Pinpoint the cell where the given text exists, returning its (X, Y) midpoint coordinate. 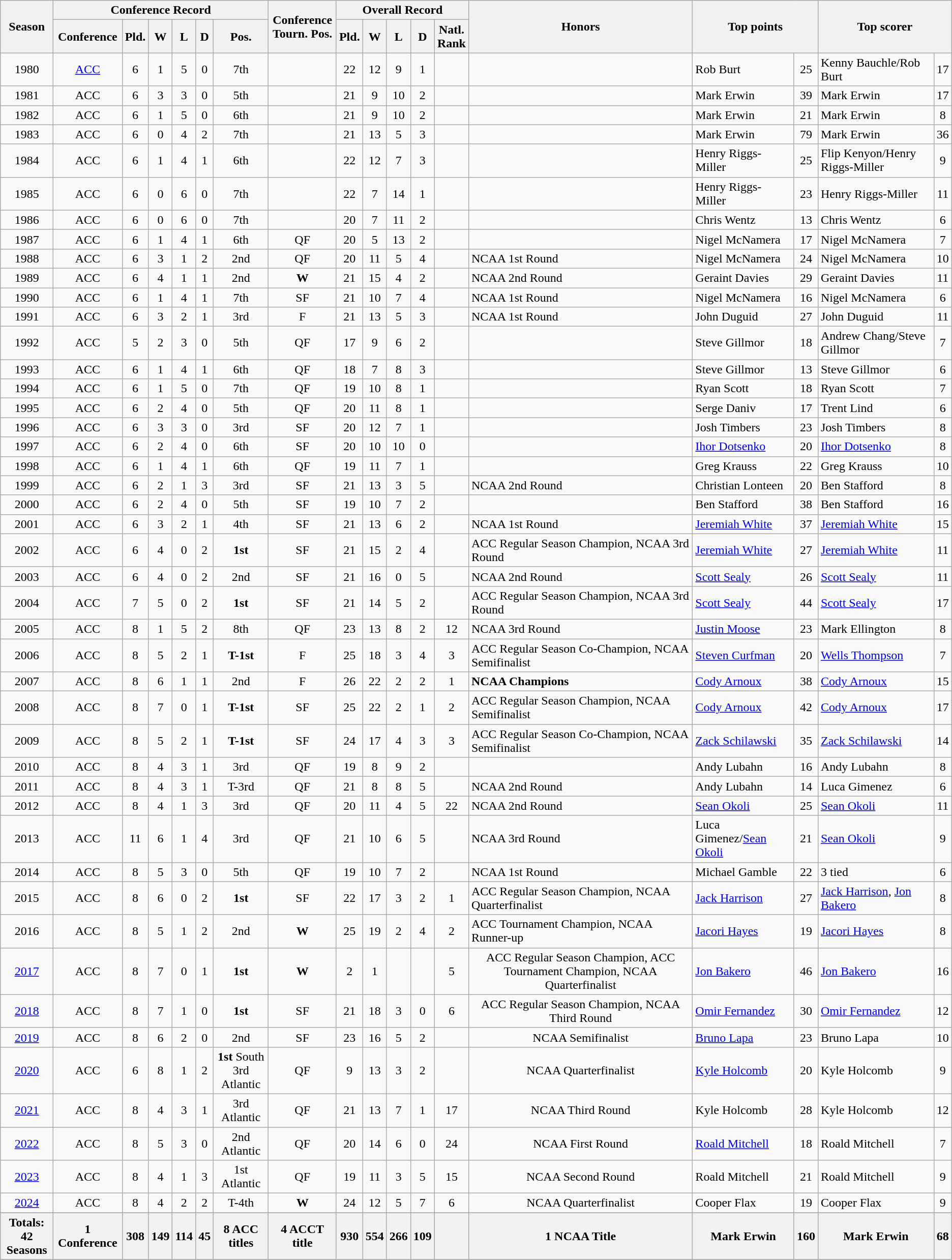
2005 (27, 629)
1985 (27, 193)
2004 (27, 602)
2nd Atlantic (241, 1144)
2013 (27, 839)
1988 (27, 258)
Season (27, 26)
ACC Regular Season Champion, NCAA Quarterfinalist (580, 898)
NCAA Second Round (580, 1177)
1986 (27, 220)
30 (806, 1011)
1987 (27, 239)
1980 (27, 69)
Mark Ellington (876, 629)
ACC Regular Season Champion, ACC Tournament Champion, NCAA Quarterfinalist (580, 971)
42 (806, 708)
39 (806, 96)
2019 (27, 1037)
1st Atlantic (241, 1177)
45 (204, 1236)
2009 (27, 741)
1983 (27, 134)
308 (135, 1236)
ACC Tournament Champion, NCAA Runner-up (580, 931)
2024 (27, 1203)
1990 (27, 298)
Wells Thompson (876, 655)
Honors (580, 26)
44 (806, 602)
2012 (27, 806)
1991 (27, 317)
160 (806, 1236)
37 (806, 524)
2008 (27, 708)
930 (349, 1236)
Kenny Bauchle/Rob Burt (876, 69)
Natl.Rank (452, 37)
Steven Curfman (743, 655)
2000 (27, 505)
1st South3rd Atlantic (241, 1070)
109 (422, 1236)
Luca Gimenez/Sean Okoli (743, 839)
29 (806, 278)
79 (806, 134)
4 ACCT title (303, 1236)
2022 (27, 1144)
2014 (27, 872)
2020 (27, 1070)
Pos. (241, 37)
T-4th (241, 1203)
3rd Atlantic (241, 1110)
2002 (27, 550)
2010 (27, 767)
2011 (27, 786)
1982 (27, 115)
NCAA Semifinalist (580, 1037)
Jack Harrison, Jon Bakero (876, 898)
Jack Harrison (743, 898)
Overall Record (402, 10)
Luca Gimenez (876, 786)
4th (241, 524)
NCAA First Round (580, 1144)
1981 (27, 96)
Totals:42 Seasons (27, 1236)
1989 (27, 278)
2001 (27, 524)
36 (943, 134)
Justin Moose (743, 629)
68 (943, 1236)
2021 (27, 1110)
28 (806, 1110)
T-3rd (241, 786)
1984 (27, 161)
149 (161, 1236)
266 (399, 1236)
1995 (27, 408)
Michael Gamble (743, 872)
1993 (27, 369)
Top scorer (885, 26)
114 (184, 1236)
1992 (27, 343)
35 (806, 741)
8 ACC titles (241, 1236)
1994 (27, 389)
ConferenceTourn. Pos. (303, 26)
1998 (27, 466)
ACC Regular Season Champion, NCAA Semifinalist (580, 708)
3 tied (876, 872)
46 (806, 971)
Top points (756, 26)
Serge Daniv (743, 408)
1 Conference (88, 1236)
554 (374, 1236)
2017 (27, 971)
2023 (27, 1177)
8th (241, 629)
2018 (27, 1011)
Rob Burt (743, 69)
Conference (88, 37)
2016 (27, 931)
ACC Regular Season Champion, NCAA Third Round (580, 1011)
Flip Kenyon/Henry Riggs-Miller (876, 161)
Christian Lonteen (743, 485)
1999 (27, 485)
2003 (27, 576)
Conference Record (161, 10)
1997 (27, 447)
2007 (27, 682)
NCAA Third Round (580, 1110)
1996 (27, 427)
1 NCAA Title (580, 1236)
NCAA Champions (580, 682)
2006 (27, 655)
Trent Lind (876, 408)
Andrew Chang/Steve Gillmor (876, 343)
2015 (27, 898)
